Determine the [X, Y] coordinate at the center of the cell enclosing the given text.  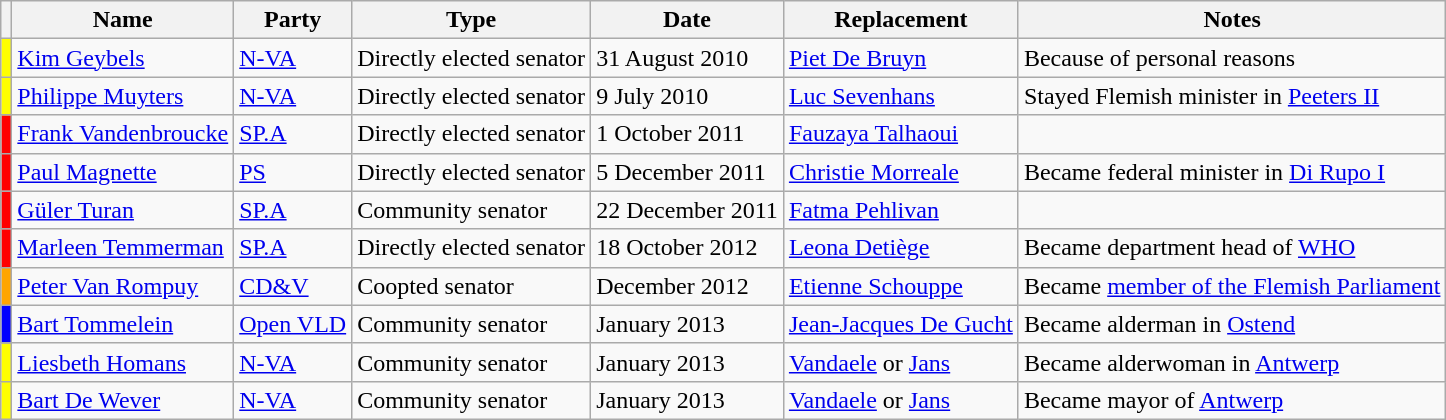
Date [688, 20]
Stayed Flemish minister in Peeters II [1232, 96]
Leona Detiège [900, 248]
Fauzaya Talhaoui [900, 134]
18 October 2012 [688, 248]
PS [293, 172]
Coopted senator [472, 286]
Philippe Muyters [123, 96]
Became federal minister in Di Rupo I [1232, 172]
December 2012 [688, 286]
Jean-Jacques De Gucht [900, 324]
Luc Sevenhans [900, 96]
1 October 2011 [688, 134]
Became alderwoman in Antwerp [1232, 362]
Marleen Temmerman [123, 248]
Güler Turan [123, 210]
Became mayor of Antwerp [1232, 400]
Etienne Schouppe [900, 286]
Frank Vandenbroucke [123, 134]
5 December 2011 [688, 172]
Name [123, 20]
22 December 2011 [688, 210]
Replacement [900, 20]
Became alderman in Ostend [1232, 324]
Paul Magnette [123, 172]
Fatma Pehlivan [900, 210]
Piet De Bruyn [900, 58]
Kim Geybels [123, 58]
31 August 2010 [688, 58]
Liesbeth Homans [123, 362]
Open VLD [293, 324]
Became department head of WHO [1232, 248]
Christie Morreale [900, 172]
9 July 2010 [688, 96]
Type [472, 20]
Notes [1232, 20]
Peter Van Rompuy [123, 286]
Because of personal reasons [1232, 58]
Bart Tommelein [123, 324]
CD&V [293, 286]
Became member of the Flemish Parliament [1232, 286]
Party [293, 20]
Bart De Wever [123, 400]
